Provide the (x, y) coordinate of the cell's center where the given text is located.  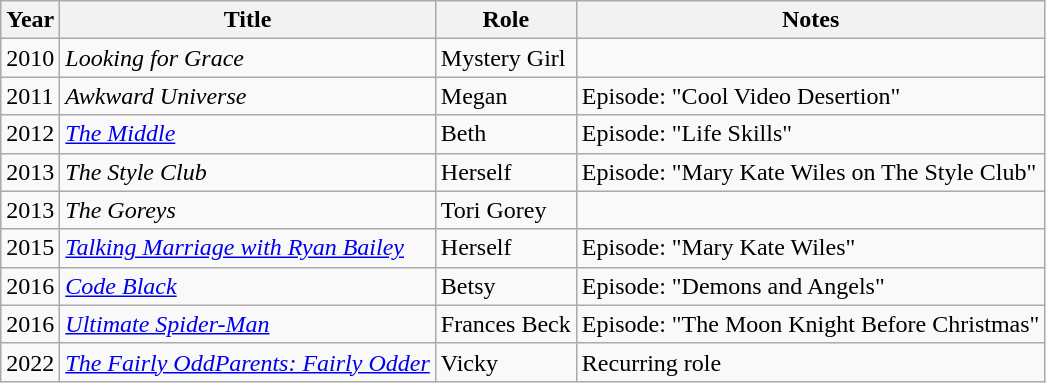
Awkward Universe (248, 96)
Year (30, 20)
Megan (506, 96)
Tori Gorey (506, 210)
Episode: "Mary Kate Wiles" (810, 248)
The Goreys (248, 210)
Role (506, 20)
Looking for Grace (248, 58)
Episode: "Cool Video Desertion" (810, 96)
Code Black (248, 286)
Betsy (506, 286)
The Fairly OddParents: Fairly Odder (248, 362)
The Style Club (248, 172)
Notes (810, 20)
Ultimate Spider-Man (248, 324)
Recurring role (810, 362)
2011 (30, 96)
Talking Marriage with Ryan Bailey (248, 248)
Beth (506, 134)
Episode: "The Moon Knight Before Christmas" (810, 324)
Title (248, 20)
2010 (30, 58)
Vicky (506, 362)
Episode: "Life Skills" (810, 134)
Episode: "Mary Kate Wiles on The Style Club" (810, 172)
Frances Beck (506, 324)
2022 (30, 362)
2012 (30, 134)
Mystery Girl (506, 58)
The Middle (248, 134)
Episode: "Demons and Angels" (810, 286)
2015 (30, 248)
